Scan for the cell matching the given text and deliver its (x, y) coordinate at center. 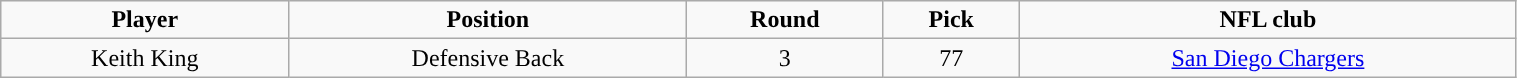
NFL club (1268, 20)
3 (785, 58)
Pick (952, 20)
Round (785, 20)
Player (145, 20)
77 (952, 58)
Defensive Back (488, 58)
Keith King (145, 58)
San Diego Chargers (1268, 58)
Position (488, 20)
